Locate the cell with the specified text and output its [X, Y] center coordinate. 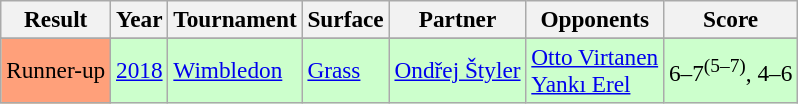
Tournament [235, 19]
Ondřej Štyler [458, 70]
Otto Virtanen Yankı Erel [595, 70]
Score [731, 19]
Result [56, 19]
Grass [346, 70]
Opponents [595, 19]
2018 [140, 70]
Wimbledon [235, 70]
Runner-up [56, 70]
6–7(5–7), 4–6 [731, 70]
Surface [346, 19]
Year [140, 19]
Partner [458, 19]
